For the text-containing cell, return its midpoint in [X, Y] coordinate format. 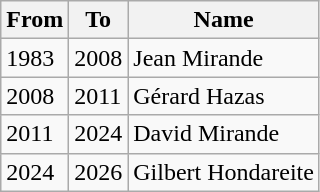
Gilbert Hondareite [224, 172]
Name [224, 20]
Jean Mirande [224, 58]
From [35, 20]
1983 [35, 58]
To [98, 20]
2026 [98, 172]
David Mirande [224, 134]
Gérard Hazas [224, 96]
